Return the (X, Y) coordinate for the center point of the cell that contains the specified text.  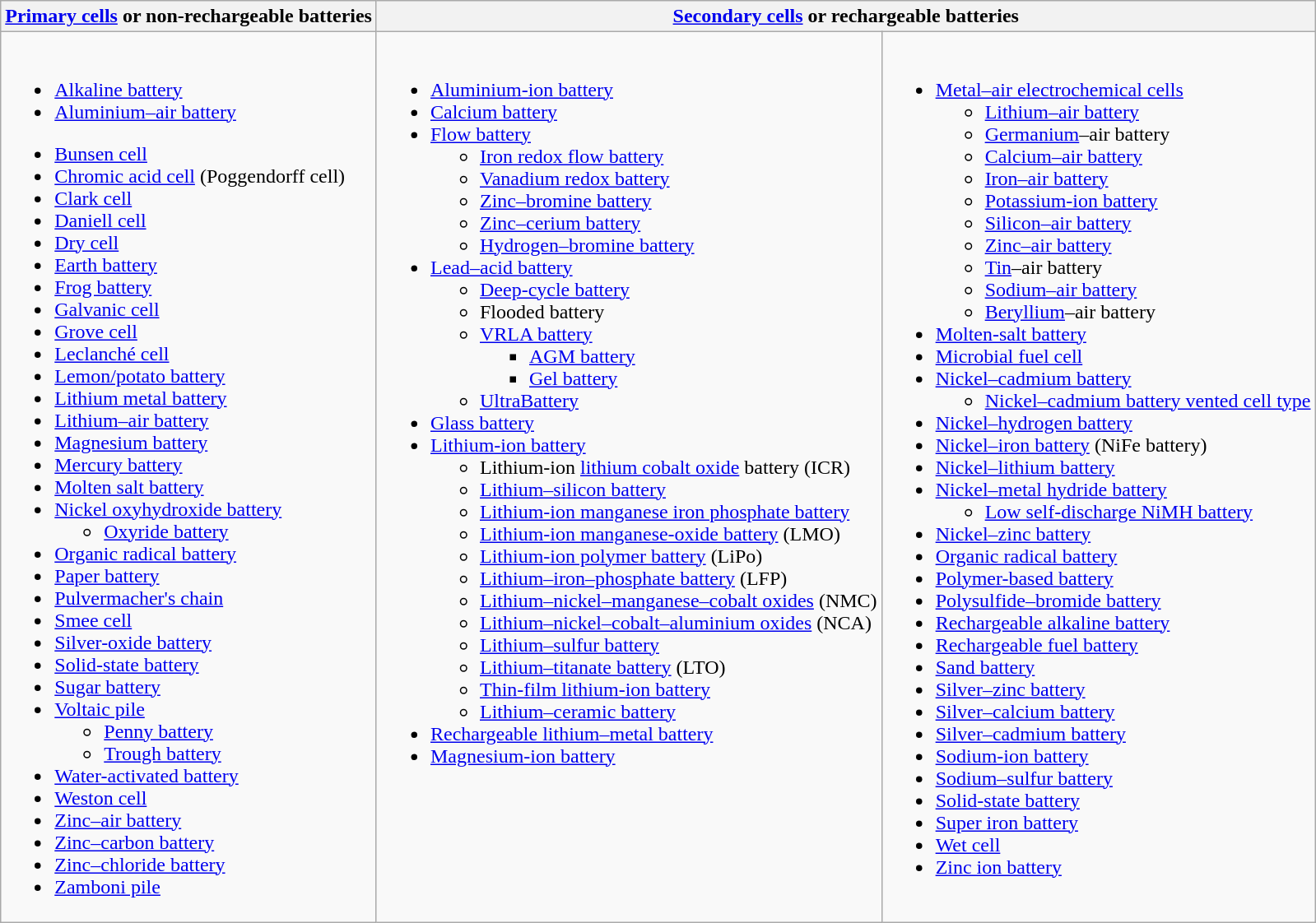
Secondary cells or rechargeable batteries (846, 16)
Primary cells or non-rechargeable batteries (189, 16)
